Identify which cell holds the provided text, then report its [x, y] central coordinate. 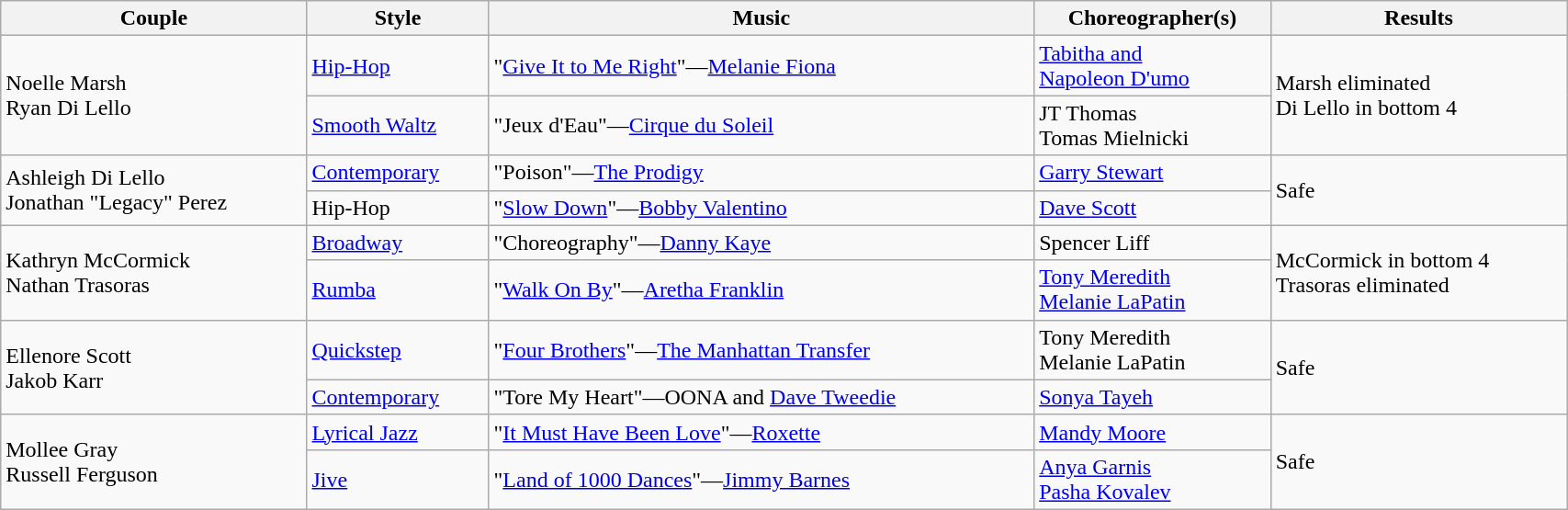
"Tore My Heart"—OONA and Dave Tweedie [761, 397]
McCormick in bottom 4Trasoras eliminated [1418, 272]
Anya GarnisPasha Kovalev [1152, 480]
Choreographer(s) [1152, 18]
"It Must Have Been Love"—Roxette [761, 432]
Smooth Waltz [398, 125]
Results [1418, 18]
"Slow Down"—Bobby Valentino [761, 208]
Couple [154, 18]
Rumba [398, 290]
Broadway [398, 243]
Spencer Liff [1152, 243]
JT ThomasTomas Mielnicki [1152, 125]
Garry Stewart [1152, 173]
Quickstep [398, 349]
Lyrical Jazz [398, 432]
"Choreography"—Danny Kaye [761, 243]
Ashleigh Di LelloJonathan "Legacy" Perez [154, 190]
Kathryn McCormickNathan Trasoras [154, 272]
Tabitha andNapoleon D'umo [1152, 66]
Marsh eliminatedDi Lello in bottom 4 [1418, 96]
Style [398, 18]
Noelle MarshRyan Di Lello [154, 96]
Sonya Tayeh [1152, 397]
"Give It to Me Right"—Melanie Fiona [761, 66]
Music [761, 18]
Jive [398, 480]
"Walk On By"—Aretha Franklin [761, 290]
"Four Brothers"—The Manhattan Transfer [761, 349]
Mandy Moore [1152, 432]
Mollee GrayRussell Ferguson [154, 461]
Ellenore ScottJakob Karr [154, 368]
"Poison"—The Prodigy [761, 173]
"Jeux d'Eau"—Cirque du Soleil [761, 125]
"Land of 1000 Dances"—Jimmy Barnes [761, 480]
Dave Scott [1152, 208]
